Return (x, y) of the center of cell containing provided text 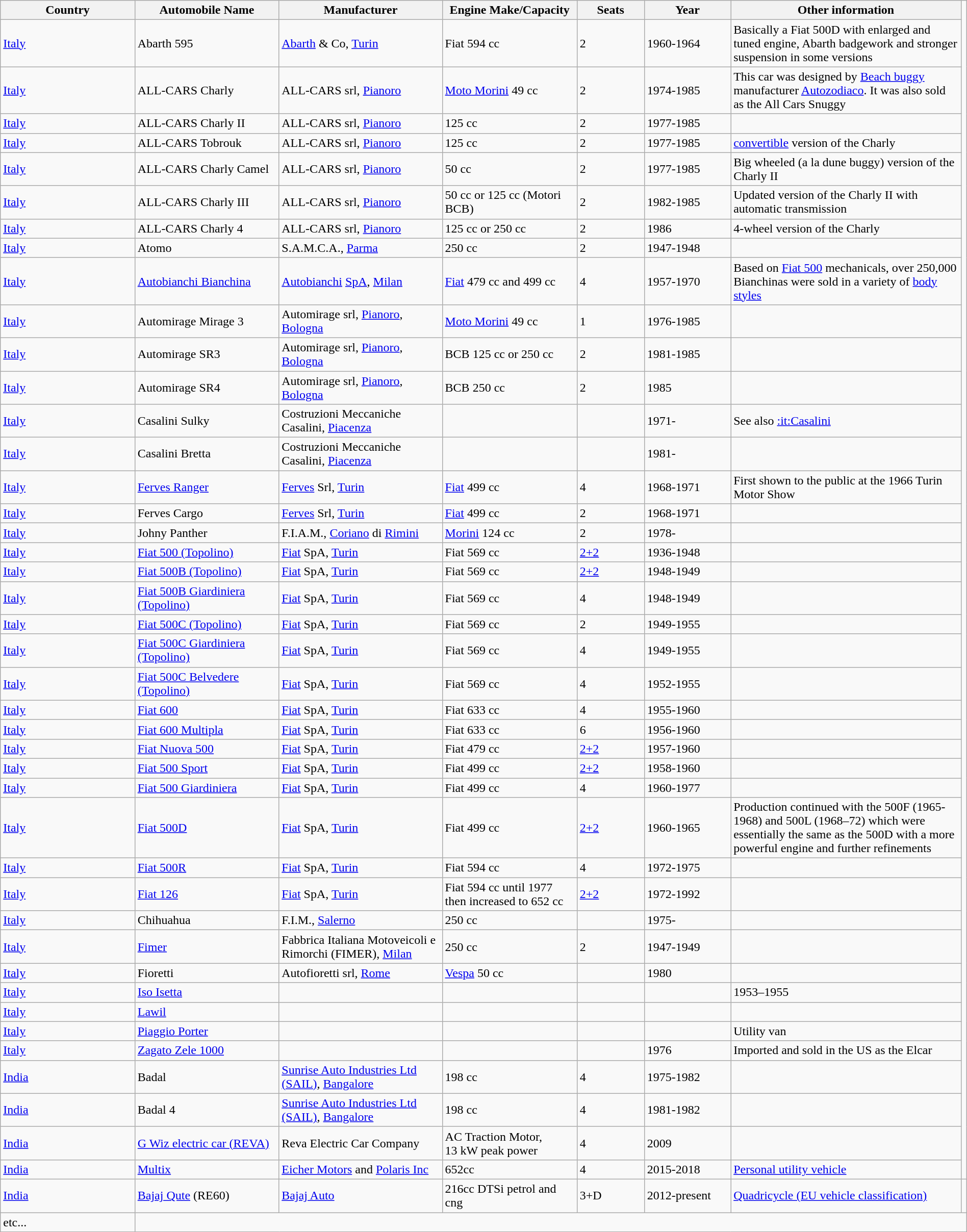
Atomo (207, 248)
4-wheel version of the Charly (846, 228)
Zagato Zele 1000 (207, 1050)
Big wheeled (a la dune buggy) version of the Charly II (846, 169)
Fiat 500 Sport (207, 768)
Fiat 600 Multipla (207, 729)
Based on Fiat 500 mechanicals, over 250,000 Bianchinas were sold in a variety of body styles (846, 281)
Ferves Ranger (207, 487)
Country (67, 10)
1957-1970 (688, 281)
216cc DTSi petrol and cng (510, 1195)
1955-1960 (688, 710)
Fiat 500D (207, 828)
Casalini Bretta (207, 454)
1981-1985 (688, 354)
Fiat 500 Giardiniera (207, 788)
1981-1982 (688, 1110)
ALL-CARS Charly Camel (207, 169)
ALL-CARS Charly (207, 90)
Piaggio Porter (207, 1031)
1978- (688, 533)
Automobile Name (207, 10)
Casalini Sulky (207, 421)
Manufacturer (361, 10)
Fiat 594 cc until 1977 then increased to 652 cc (510, 894)
Fiat 126 (207, 894)
F.I.M., Salerno (361, 920)
G Wiz electric car (REVA) (207, 1143)
1971- (688, 421)
1947-1949 (688, 946)
1981- (688, 454)
1974-1985 (688, 90)
Autobianchi Bianchina (207, 281)
Utility van (846, 1031)
Fiat 479 cc and 499 cc (510, 281)
Fabbrica Italiana Motoveicoli е Rimorchi (FIMER), Milan (361, 946)
2015-2018 (688, 1169)
ALL-CARS Tobrouk (207, 143)
Eicher Motors and Polaris Inc (361, 1169)
1952-1955 (688, 683)
Bajaj Auto (361, 1195)
Quadricycle (EU vehicle classification) (846, 1195)
2009 (688, 1143)
Morini 124 cc (510, 533)
Fiat 500 (Topolino) (207, 552)
Fiat Nuova 500 (207, 749)
Fiat 479 cc (510, 749)
Badal (207, 1077)
Iso Isetta (207, 992)
See also :it:Casalini (846, 421)
1957-1960 (688, 749)
Year (688, 10)
1972-1992 (688, 894)
50 cc (510, 169)
1986 (688, 228)
Bajaj Qute (RE60) (207, 1195)
1976-1985 (688, 321)
S.A.M.C.A., Parma (361, 248)
Automirage SR3 (207, 354)
Seats (610, 10)
Engine Make/Capacity (510, 10)
1958-1960 (688, 768)
Automirage Mirage 3 (207, 321)
Fiat 500C (Topolino) (207, 624)
Fiat 500C Belvedere (Topolino) (207, 683)
1980 (688, 973)
Autobianchi SpA, Milan (361, 281)
AC Traction Motor, 13 kW peak power (510, 1143)
Fiat 500B Giardiniera (Topolino) (207, 598)
ALL-CARS Charly 4 (207, 228)
2012-present (688, 1195)
125 cc or 250 cc (510, 228)
Fiat 500R (207, 868)
1947-1948 (688, 248)
1960-1965 (688, 828)
Fiat 500B (Topolino) (207, 572)
Chihuahua (207, 920)
1956-1960 (688, 729)
Personal utility vehicle (846, 1169)
1960-1977 (688, 788)
This car was designed by Beach buggy manufacturer Autozodiaco. It was also sold as the All Cars Snuggy (846, 90)
BCB 125 cc or 250 cc (510, 354)
1936-1948 (688, 552)
Basically a Fiat 500D with enlarged and tuned engine, Abarth badgework and stronger suspension in some versions (846, 43)
F.I.A.M., Coriano di Rimini (361, 533)
Imported and sold in the US as the Elcar (846, 1050)
1985 (688, 388)
Lawil (207, 1012)
1976 (688, 1050)
BCB 250 cc (510, 388)
Ferves Cargo (207, 514)
Automirage SR4 (207, 388)
6 (610, 729)
convertible version of the Charly (846, 143)
ALL-CARS Charly II (207, 123)
1960-1964 (688, 43)
etc... (67, 1222)
1982-1985 (688, 202)
Fioretti (207, 973)
Multix (207, 1169)
Reva Electric Car Company (361, 1143)
Johny Panther (207, 533)
Abarth & Co, Turin (361, 43)
Other information (846, 10)
Vespa 50 cc (510, 973)
1972-1975 (688, 868)
50 cc or 125 cc (Motori BCB) (510, 202)
Autofioretti srl, Rome (361, 973)
First shown to the public at the 1966 Turin Motor Show (846, 487)
1975- (688, 920)
1975-1982 (688, 1077)
3+D (610, 1195)
Badal 4 (207, 1110)
ALL-CARS Charly III (207, 202)
Fimer (207, 946)
1 (610, 321)
Fiat 600 (207, 710)
Fiat 500C Giardiniera (Topolino) (207, 651)
652cc (510, 1169)
Updated version of the Charly II with automatic transmission (846, 202)
1953–1955 (846, 992)
Abarth 595 (207, 43)
